Extract the (x, y) coordinate from the center of the cell holding the provided text.  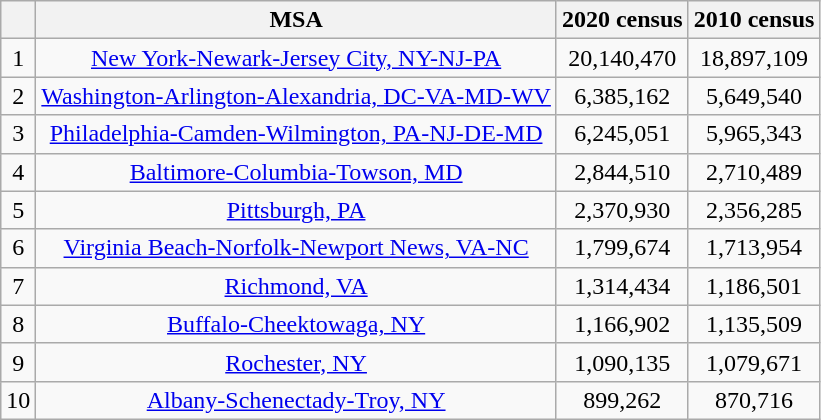
3 (18, 134)
Albany-Schenectady-Troy, NY (296, 400)
Baltimore-Columbia-Towson, MD (296, 172)
1,799,674 (622, 248)
1 (18, 58)
6,385,162 (622, 96)
5,649,540 (754, 96)
18,897,109 (754, 58)
1,166,902 (622, 324)
2,710,489 (754, 172)
20,140,470 (622, 58)
New York-Newark-Jersey City, NY-NJ-PA (296, 58)
899,262 (622, 400)
Virginia Beach-Norfolk-Newport News, VA-NC (296, 248)
1,186,501 (754, 286)
6,245,051 (622, 134)
9 (18, 362)
870,716 (754, 400)
Richmond, VA (296, 286)
Buffalo-Cheektowaga, NY (296, 324)
1,079,671 (754, 362)
1,090,135 (622, 362)
6 (18, 248)
8 (18, 324)
MSA (296, 20)
7 (18, 286)
2,844,510 (622, 172)
Pittsburgh, PA (296, 210)
1,135,509 (754, 324)
1,314,434 (622, 286)
Rochester, NY (296, 362)
2,370,930 (622, 210)
Washington-Arlington-Alexandria, DC-VA-MD-WV (296, 96)
2020 census (622, 20)
10 (18, 400)
2,356,285 (754, 210)
2010 census (754, 20)
4 (18, 172)
2 (18, 96)
Philadelphia-Camden-Wilmington, PA-NJ-DE-MD (296, 134)
5 (18, 210)
1,713,954 (754, 248)
5,965,343 (754, 134)
